Scan for the cell matching the given text and deliver its (X, Y) coordinate at center. 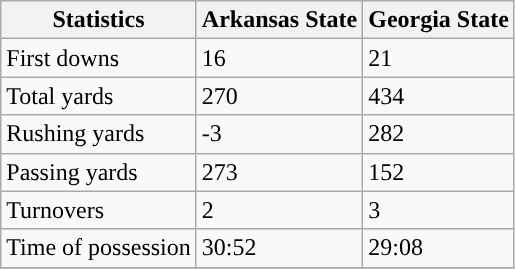
270 (279, 96)
-3 (279, 134)
Total yards (99, 96)
434 (439, 96)
282 (439, 134)
Turnovers (99, 210)
Passing yards (99, 172)
30:52 (279, 248)
21 (439, 58)
16 (279, 58)
273 (279, 172)
First downs (99, 58)
Time of possession (99, 248)
Arkansas State (279, 20)
2 (279, 210)
152 (439, 172)
Georgia State (439, 20)
3 (439, 210)
29:08 (439, 248)
Rushing yards (99, 134)
Statistics (99, 20)
